Return (X, Y) of the center of cell containing provided text 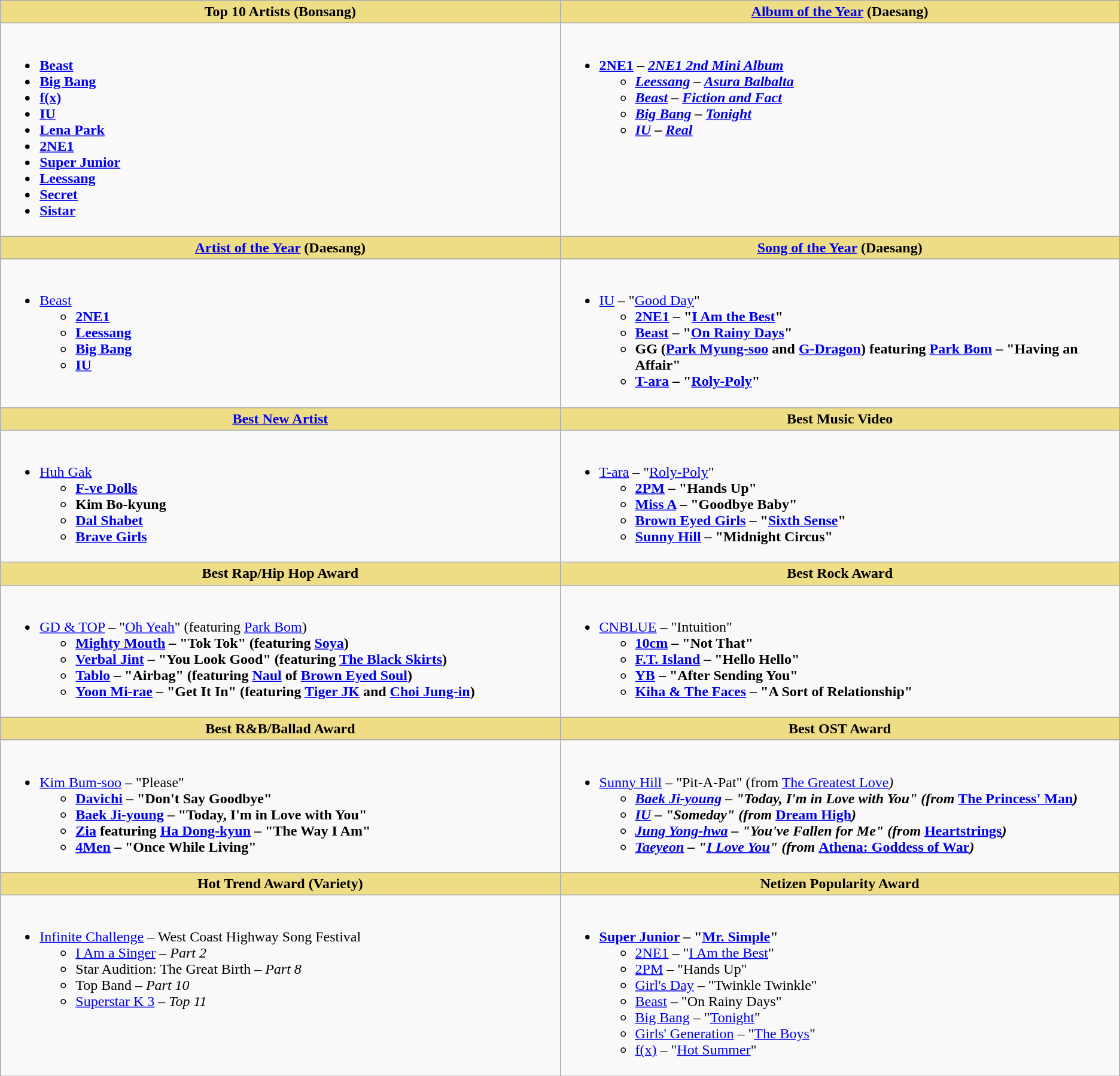
Album of the Year (Daesang) (840, 12)
Best Rock Award (840, 574)
Best Music Video (840, 419)
T-ara – "Roly-Poly"2PM – "Hands Up"Miss A – "Goodbye Baby"Brown Eyed Girls – "Sixth Sense"Sunny Hill – "Midnight Circus" (840, 496)
Netizen Popularity Award (840, 883)
Best R&B/Ballad Award (280, 728)
Beast2NE1LeessangBig BangIU (280, 333)
Top 10 Artists (Bonsang) (280, 12)
2NE1 – 2NE1 2nd Mini AlbumLeessang – Asura BalbaltaBeast – Fiction and FactBig Bang – TonightIU – Real (840, 130)
Hot Trend Award (Variety) (280, 883)
Best OST Award (840, 728)
Artist of the Year (Daesang) (280, 248)
Huh GakF-ve DollsKim Bo-kyungDal ShabetBrave Girls (280, 496)
Best Rap/Hip Hop Award (280, 574)
Song of the Year (Daesang) (840, 248)
Best New Artist (280, 419)
BeastBig Bangf(x)IULena Park2NE1Super JuniorLeessangSecretSistar (280, 130)
CNBLUE – "Intuition"10cm – "Not That"F.T. Island – "Hello Hello"YB – "After Sending You"Kiha & The Faces – "A Sort of Relationship" (840, 651)
